From the cell containing the given text, extract its center point as (X, Y) coordinate. 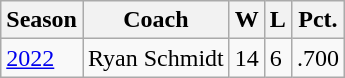
L (278, 20)
2022 (42, 58)
6 (278, 58)
Pct. (318, 20)
Season (42, 20)
W (246, 20)
Ryan Schmidt (156, 58)
.700 (318, 58)
14 (246, 58)
Coach (156, 20)
